From the cell containing the given text, extract its center point as (x, y) coordinate. 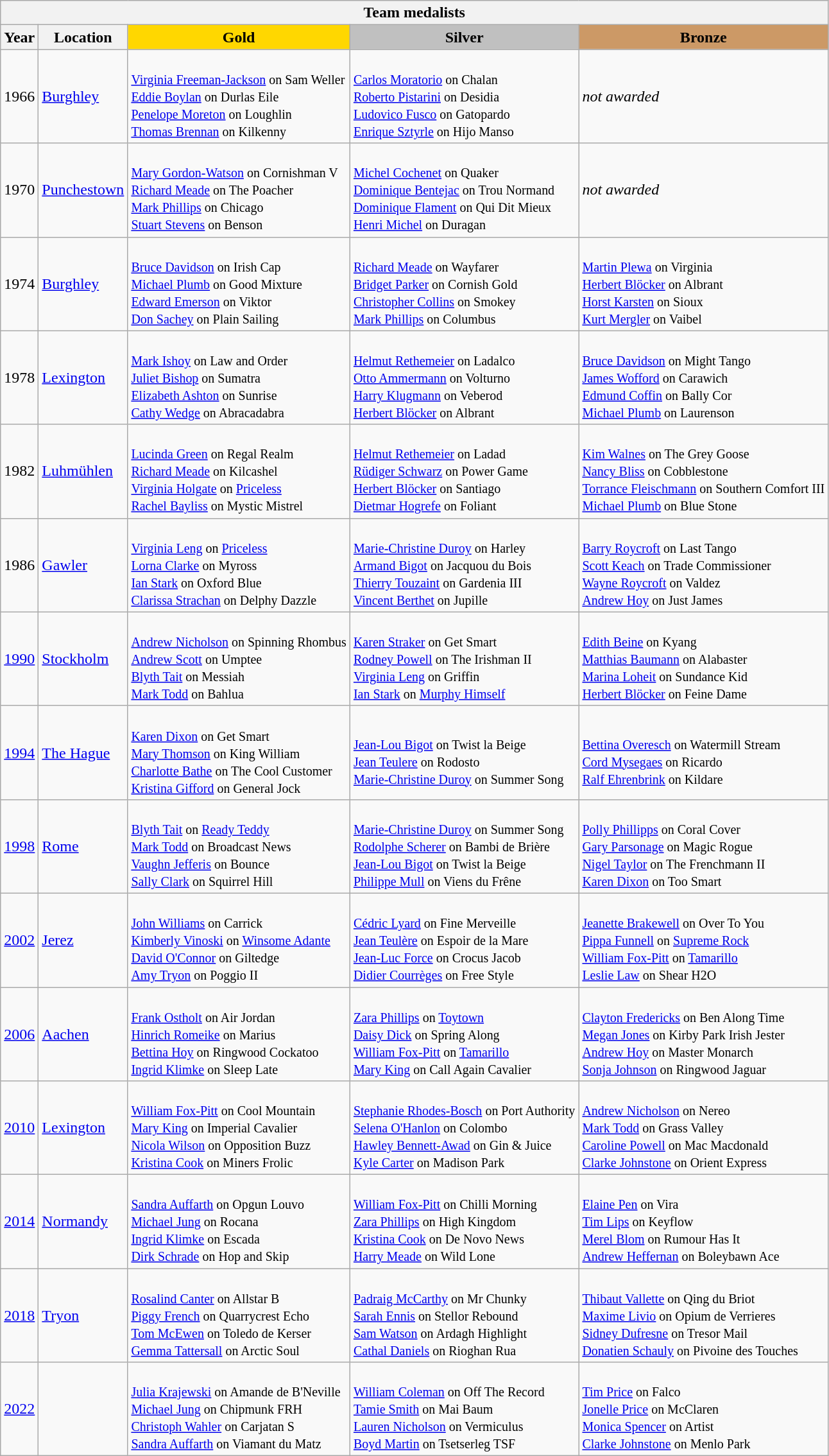
Bruce Davidson on Irish CapMichael Plumb on Good MixtureEdward Emerson on ViktorDon Sachey on Plain Sailing (239, 284)
Rosalind Canter on Allstar BPiggy French on Quarrycrest EchoTom McEwen on Toledo de KerserGemma Tattersall on Arctic Soul (239, 1315)
Silver (464, 37)
Mark Ishoy on Law and OrderJuliet Bishop on SumatraElizabeth Ashton on SunriseCathy Wedge on Abracadabra (239, 377)
2006 (19, 1034)
Helmut Rethemeier on LadalcoOtto Ammermann on VolturnoHarry Klugmann on VeberodHerbert Blöcker on Albrant (464, 377)
Edith Beine on KyangMatthias Baumann on AlabasterMarina Loheit on Sundance KidHerbert Blöcker on Feine Dame (703, 659)
Lucinda Green on Regal RealmRichard Meade on KilcashelVirginia Holgate on PricelessRachel Bayliss on Mystic Mistrel (239, 471)
Stockholm (83, 659)
Virginia Leng on PricelessLorna Clarke on MyrossIan Stark on Oxford BlueClarissa Strachan on Delphy Dazzle (239, 565)
Tryon (83, 1315)
Sandra Auffarth on Opgun LouvoMichael Jung on RocanaIngrid Klimke on EscadaDirk Schrade on Hop and Skip (239, 1222)
William Fox-Pitt on Chilli MorningZara Phillips on High KingdomKristina Cook on De Novo NewsHarry Meade on Wild Lone (464, 1222)
Polly Phillipps on Coral CoverGary Parsonage on Magic RogueNigel Taylor on The Frenchmann IIKaren Dixon on Too Smart (703, 846)
Cédric Lyard on Fine MerveilleJean Teulère on Espoir de la MareJean-Luc Force on Crocus JacobDidier Courrèges on Free Style (464, 940)
2010 (19, 1128)
Andrew Nicholson on Spinning RhombusAndrew Scott on UmpteeBlyth Tait on MessiahMark Todd on Bahlua (239, 659)
Karen Dixon on Get SmartMary Thomson on King WilliamCharlotte Bathe on The Cool CustomerKristina Gifford on General Jock (239, 752)
Luhmühlen (83, 471)
1966 (19, 96)
Gold (239, 37)
The Hague (83, 752)
William Fox-Pitt on Cool MountainMary King on Imperial CavalierNicola Wilson on Opposition BuzzKristina Cook on Miners Frolic (239, 1128)
Year (19, 37)
Bettina Overesch on Watermill StreamCord Mysegaes on RicardoRalf Ehrenbrink on Kildare (703, 752)
Clayton Fredericks on Ben Along TimeMegan Jones on Kirby Park Irish JesterAndrew Hoy on Master MonarchSonja Johnson on Ringwood Jaguar (703, 1034)
Virginia Freeman-Jackson on Sam WellerEddie Boylan on Durlas EilePenelope Moreton on LoughlinThomas Brennan on Kilkenny (239, 96)
2002 (19, 940)
Elaine Pen on ViraTim Lips on KeyflowMerel Blom on Rumour Has ItAndrew Heffernan on Boleybawn Ace (703, 1222)
Aachen (83, 1034)
Helmut Rethemeier on LadadRüdiger Schwarz on Power GameHerbert Blöcker on SantiagoDietmar Hogrefe on Foliant (464, 471)
1978 (19, 377)
Karen Straker on Get SmartRodney Powell on The Irishman IIVirginia Leng on GriffinIan Stark on Murphy Himself (464, 659)
Rome (83, 846)
Jean-Lou Bigot on Twist la BeigeJean Teulere on RodostoMarie-Christine Duroy on Summer Song (464, 752)
Location (83, 37)
Tim Price on FalcoJonelle Price on McClarenMonica Spencer on ArtistClarke Johnstone on Menlo Park (703, 1409)
Thibaut Vallette on Qing du BriotMaxime Livio on Opium de VerrieresSidney Dufresne on Tresor MailDonatien Schauly on Pivoine des Touches (703, 1315)
Frank Ostholt on Air JordanHinrich Romeike on MariusBettina Hoy on Ringwood CockatooIngrid Klimke on Sleep Late (239, 1034)
Blyth Tait on Ready TeddyMark Todd on Broadcast NewsVaughn Jefferis on BounceSally Clark on Squirrel Hill (239, 846)
2018 (19, 1315)
Barry Roycroft on Last TangoScott Keach on Trade CommissionerWayne Roycroft on ValdezAndrew Hoy on Just James (703, 565)
Marie-Christine Duroy on Summer SongRodolphe Scherer on Bambi de BrièreJean-Lou Bigot on Twist la BeigePhilippe Mull on Viens du Frêne (464, 846)
Bruce Davidson on Might TangoJames Wofford on CarawichEdmund Coffin on Bally CorMichael Plumb on Laurenson (703, 377)
Gawler (83, 565)
Jeanette Brakewell on Over To YouPippa Funnell on Supreme RockWilliam Fox-Pitt on TamarilloLeslie Law on Shear H2O (703, 940)
Stephanie Rhodes-Bosch on Port AuthoritySelena O'Hanlon on ColomboHawley Bennett-Awad on Gin & JuiceKyle Carter on Madison Park (464, 1128)
Michel Cochenet on QuakerDominique Bentejac on Trou NormandDominique Flament on Qui Dit MieuxHenri Michel on Duragan (464, 190)
Team medalists (414, 13)
1994 (19, 752)
Normandy (83, 1222)
Julia Krajewski on Amande de B'NevilleMichael Jung on Chipmunk FRHChristoph Wahler on Carjatan SSandra Auffarth on Viamant du Matz (239, 1409)
2014 (19, 1222)
Marie-Christine Duroy on HarleyArmand Bigot on Jacquou du BoisThierry Touzaint on Gardenia IIIVincent Berthet on Jupille (464, 565)
Padraig McCarthy on Mr ChunkySarah Ennis on Stellor ReboundSam Watson on Ardagh HighlightCathal Daniels on Rioghan Rua (464, 1315)
1998 (19, 846)
Punchestown (83, 190)
Martin Plewa on VirginiaHerbert Blöcker on AlbrantHorst Karsten on SiouxKurt Mergler on Vaibel (703, 284)
1970 (19, 190)
Andrew Nicholson on NereoMark Todd on Grass ValleyCaroline Powell on Mac MacdonaldClarke Johnstone on Orient Express (703, 1128)
1990 (19, 659)
Carlos Moratorio on ChalanRoberto Pistarini on DesidiaLudovico Fusco on GatopardoEnrique Sztyrle on Hijo Manso (464, 96)
2022 (19, 1409)
William Coleman on Off The RecordTamie Smith on Mai BaumLauren Nicholson on VermiculusBoyd Martin on Tsetserleg TSF (464, 1409)
Zara Phillips on ToytownDaisy Dick on Spring AlongWilliam Fox-Pitt on TamarilloMary King on Call Again Cavalier (464, 1034)
Mary Gordon-Watson on Cornishman VRichard Meade on The PoacherMark Phillips on ChicagoStuart Stevens on Benson (239, 190)
Richard Meade on WayfarerBridget Parker on Cornish GoldChristopher Collins on SmokeyMark Phillips on Columbus (464, 284)
Bronze (703, 37)
Kim Walnes on The Grey GooseNancy Bliss on CobblestoneTorrance Fleischmann on Southern Comfort IIIMichael Plumb on Blue Stone (703, 471)
1986 (19, 565)
1974 (19, 284)
John Williams on CarrickKimberly Vinoski on Winsome AdanteDavid O'Connor on GiltedgeAmy Tryon on Poggio II (239, 940)
Jerez (83, 940)
1982 (19, 471)
